Output the [X, Y] coordinate of the center of the cell containing the given text.  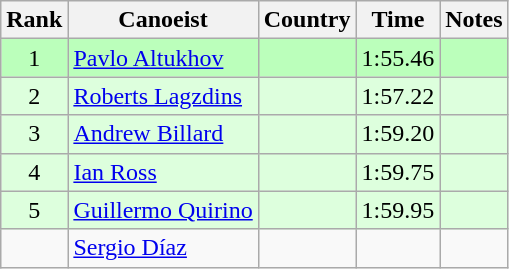
Sergio Díaz [163, 248]
2 [34, 96]
1:59.20 [398, 134]
3 [34, 134]
1 [34, 58]
Andrew Billard [163, 134]
Pavlo Altukhov [163, 58]
1:59.75 [398, 172]
Time [398, 20]
1:55.46 [398, 58]
Notes [474, 20]
Rank [34, 20]
1:59.95 [398, 210]
Canoeist [163, 20]
Ian Ross [163, 172]
5 [34, 210]
1:57.22 [398, 96]
Roberts Lagzdins [163, 96]
Guillermo Quirino [163, 210]
4 [34, 172]
Country [307, 20]
